Scan for the cell matching the given text and deliver its [X, Y] coordinate at center. 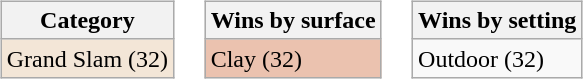
Wins by surface [293, 20]
Category [87, 20]
Wins by setting [498, 20]
Clay (32) [293, 58]
Outdoor (32) [498, 58]
Grand Slam (32) [87, 58]
